Scan for the cell matching the given text and deliver its [X, Y] coordinate at center. 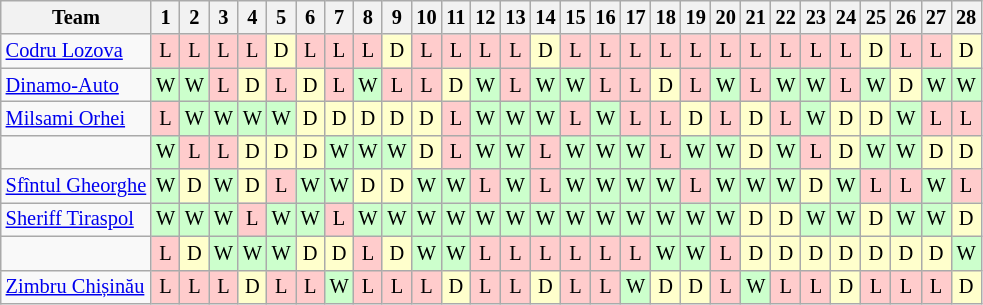
4 [252, 17]
16 [606, 17]
13 [515, 17]
24 [846, 17]
Dinamo-Auto [76, 85]
28 [966, 17]
15 [575, 17]
9 [396, 17]
10 [426, 17]
27 [936, 17]
7 [340, 17]
17 [636, 17]
Sfîntul Gheorghe [76, 186]
14 [545, 17]
18 [666, 17]
26 [906, 17]
11 [456, 17]
Codru Lozova [76, 51]
23 [816, 17]
20 [726, 17]
Zimbru Chișinău [76, 287]
1 [166, 17]
5 [282, 17]
3 [224, 17]
Sheriff Tiraspol [76, 219]
6 [310, 17]
22 [786, 17]
21 [756, 17]
Milsami Orhei [76, 118]
8 [368, 17]
19 [696, 17]
Team [76, 17]
25 [876, 17]
2 [194, 17]
12 [485, 17]
